Locate the cell with the specified text and output its (x, y) center coordinate. 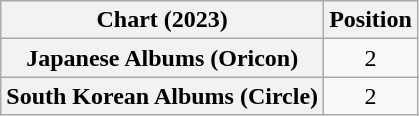
Japanese Albums (Oricon) (162, 58)
Position (371, 20)
Chart (2023) (162, 20)
South Korean Albums (Circle) (162, 96)
